Return the [X, Y] coordinate for the center point of the cell that contains the specified text.  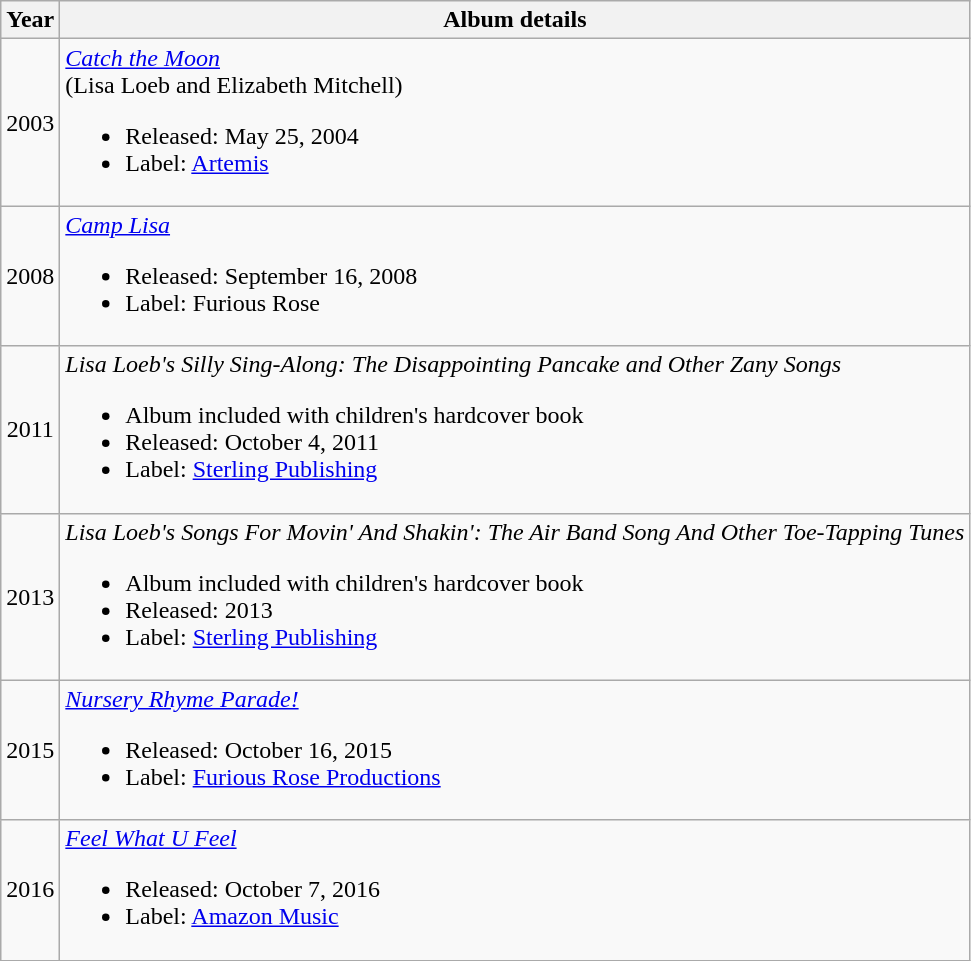
2016 [30, 890]
Album details [515, 20]
2011 [30, 430]
2015 [30, 750]
Camp LisaReleased: September 16, 2008Label: Furious Rose [515, 276]
Catch the Moon (Lisa Loeb and Elizabeth Mitchell)Released: May 25, 2004Label: Artemis [515, 122]
Nursery Rhyme Parade!Released: October 16, 2015Label: Furious Rose Productions [515, 750]
2013 [30, 596]
2008 [30, 276]
2003 [30, 122]
Year [30, 20]
Feel What U FeelReleased: October 7, 2016Label: Amazon Music [515, 890]
